Capture the cell that displays the provided text and extract its (X, Y) central coordinate. 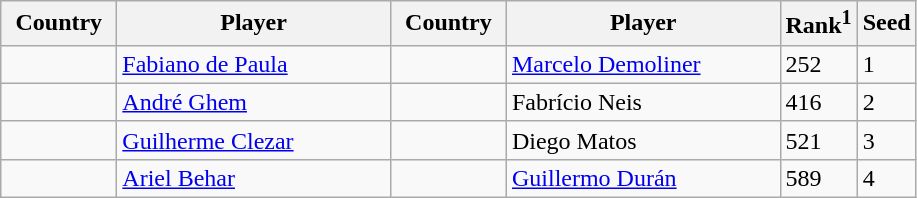
Diego Matos (643, 140)
Seed (886, 24)
589 (818, 178)
Rank1 (818, 24)
521 (818, 140)
Fabrício Neis (643, 102)
416 (818, 102)
Ariel Behar (254, 178)
1 (886, 64)
252 (818, 64)
3 (886, 140)
André Ghem (254, 102)
Fabiano de Paula (254, 64)
Guilherme Clezar (254, 140)
Marcelo Demoliner (643, 64)
2 (886, 102)
Guillermo Durán (643, 178)
4 (886, 178)
